Extract the (X, Y) coordinate from the center of the cell holding the provided text.  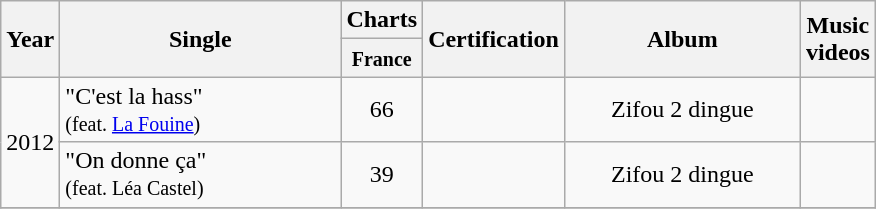
Certification (494, 39)
France (382, 58)
Musicvideos (838, 39)
66 (382, 110)
"C'est la hass" (feat. La Fouine) (200, 110)
Charts (382, 20)
Single (200, 39)
Year (30, 39)
2012 (30, 142)
"On donne ça" (feat. Léa Castel) (200, 174)
39 (382, 174)
Album (682, 39)
